Return [x, y] of the center of cell containing provided text 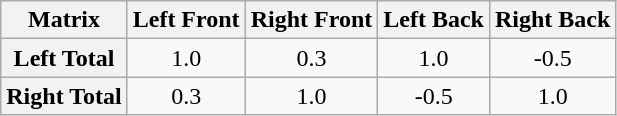
Right Front [312, 20]
Left Back [434, 20]
Right Back [552, 20]
Matrix [64, 20]
Left Front [186, 20]
Left Total [64, 58]
Right Total [64, 96]
